Capture the cell that displays the provided text and extract its [X, Y] central coordinate. 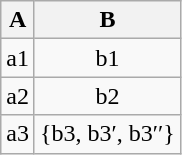
a3 [18, 134]
b1 [107, 58]
B [107, 20]
b2 [107, 96]
a1 [18, 58]
A [18, 20]
{b3, b3′, b3′′} [107, 134]
a2 [18, 96]
